Extract the (x, y) coordinate from the center of the cell holding the provided text.  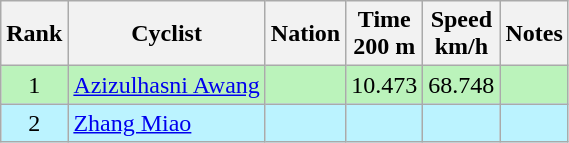
10.473 (384, 85)
Time200 m (384, 34)
Notes (534, 34)
Speedkm/h (462, 34)
Nation (305, 34)
Zhang Miao (166, 123)
1 (34, 85)
Rank (34, 34)
Azizulhasni Awang (166, 85)
Cyclist (166, 34)
68.748 (462, 85)
2 (34, 123)
